Capture the cell that displays the provided text and extract its [X, Y] central coordinate. 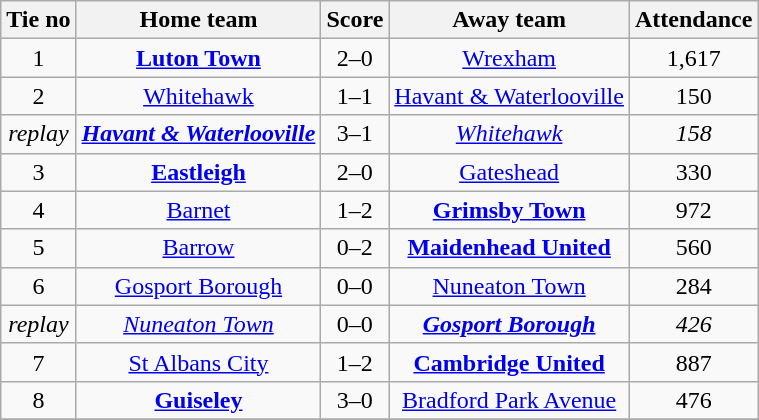
St Albans City [198, 362]
Maidenhead United [510, 248]
972 [693, 210]
8 [38, 400]
3–1 [355, 134]
Eastleigh [198, 172]
150 [693, 96]
0–2 [355, 248]
Gateshead [510, 172]
3–0 [355, 400]
Bradford Park Avenue [510, 400]
Barrow [198, 248]
Tie no [38, 20]
Wrexham [510, 58]
Luton Town [198, 58]
Attendance [693, 20]
1–1 [355, 96]
Away team [510, 20]
Barnet [198, 210]
Home team [198, 20]
Cambridge United [510, 362]
Score [355, 20]
284 [693, 286]
Grimsby Town [510, 210]
Guiseley [198, 400]
426 [693, 324]
7 [38, 362]
1 [38, 58]
1,617 [693, 58]
6 [38, 286]
4 [38, 210]
2 [38, 96]
330 [693, 172]
560 [693, 248]
158 [693, 134]
3 [38, 172]
5 [38, 248]
476 [693, 400]
887 [693, 362]
